Return (x, y) of the center of cell containing provided text 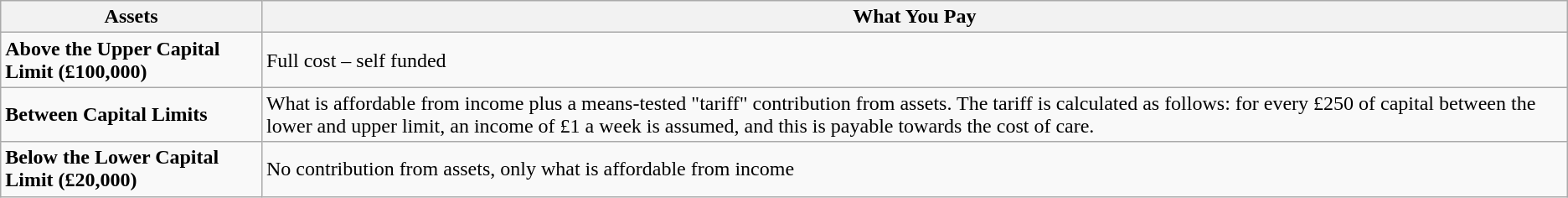
Between Capital Limits (132, 114)
Assets (132, 17)
Above the Upper Capital Limit (£100,000) (132, 60)
No contribution from assets, only what is affordable from income (915, 169)
Full cost – self funded (915, 60)
Below the Lower Capital Limit (£20,000) (132, 169)
What You Pay (915, 17)
